Extract the [X, Y] coordinate from the center of the cell holding the provided text.  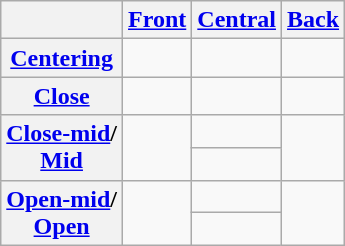
Close [62, 96]
Back [314, 20]
Central [237, 20]
Centering [62, 58]
Front [158, 20]
Open-mid/Open [62, 212]
Close-mid/Mid [62, 148]
